Scan for the cell matching the given text and deliver its (X, Y) coordinate at center. 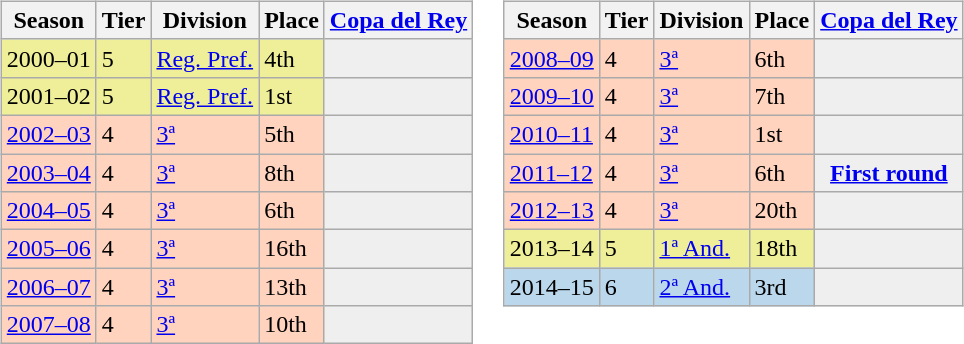
2ª And. (702, 287)
3rd (782, 287)
4th (292, 58)
5th (292, 134)
2012–13 (552, 211)
2005–06 (48, 249)
2004–05 (48, 211)
2011–12 (552, 173)
13th (292, 287)
2013–14 (552, 249)
2000–01 (48, 58)
2007–08 (48, 325)
2002–03 (48, 134)
18th (782, 249)
2006–07 (48, 287)
10th (292, 325)
6 (626, 287)
20th (782, 211)
2014–15 (552, 287)
2001–02 (48, 96)
1ª And. (702, 249)
2008–09 (552, 58)
16th (292, 249)
2009–10 (552, 96)
2010–11 (552, 134)
2003–04 (48, 173)
First round (889, 173)
8th (292, 173)
7th (782, 96)
